Detect which cell encompasses the target text, then output its (x, y) center coordinate. 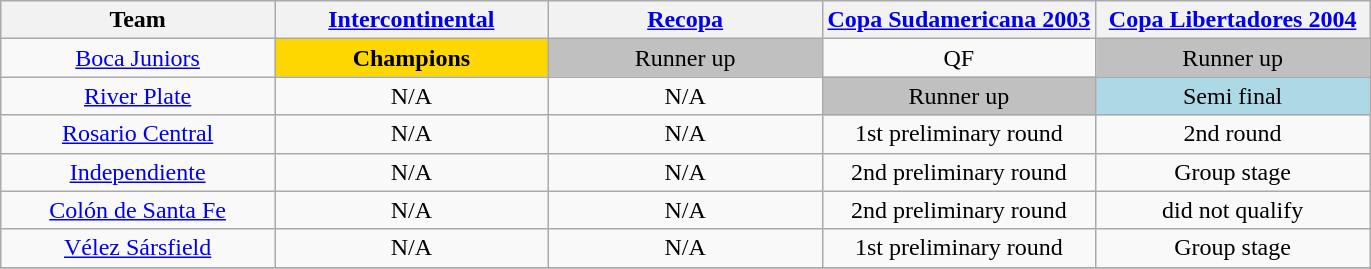
Intercontinental (411, 20)
Champions (411, 58)
Copa Sudamericana 2003 (959, 20)
Semi final (1233, 96)
2nd round (1233, 134)
Vélez Sársfield (138, 248)
Colón de Santa Fe (138, 210)
Boca Juniors (138, 58)
Team (138, 20)
did not qualify (1233, 210)
Copa Libertadores 2004 (1233, 20)
Rosario Central (138, 134)
Recopa (685, 20)
River Plate (138, 96)
QF (959, 58)
Independiente (138, 172)
